Pinpoint the cell where the given text exists, returning its [X, Y] midpoint coordinate. 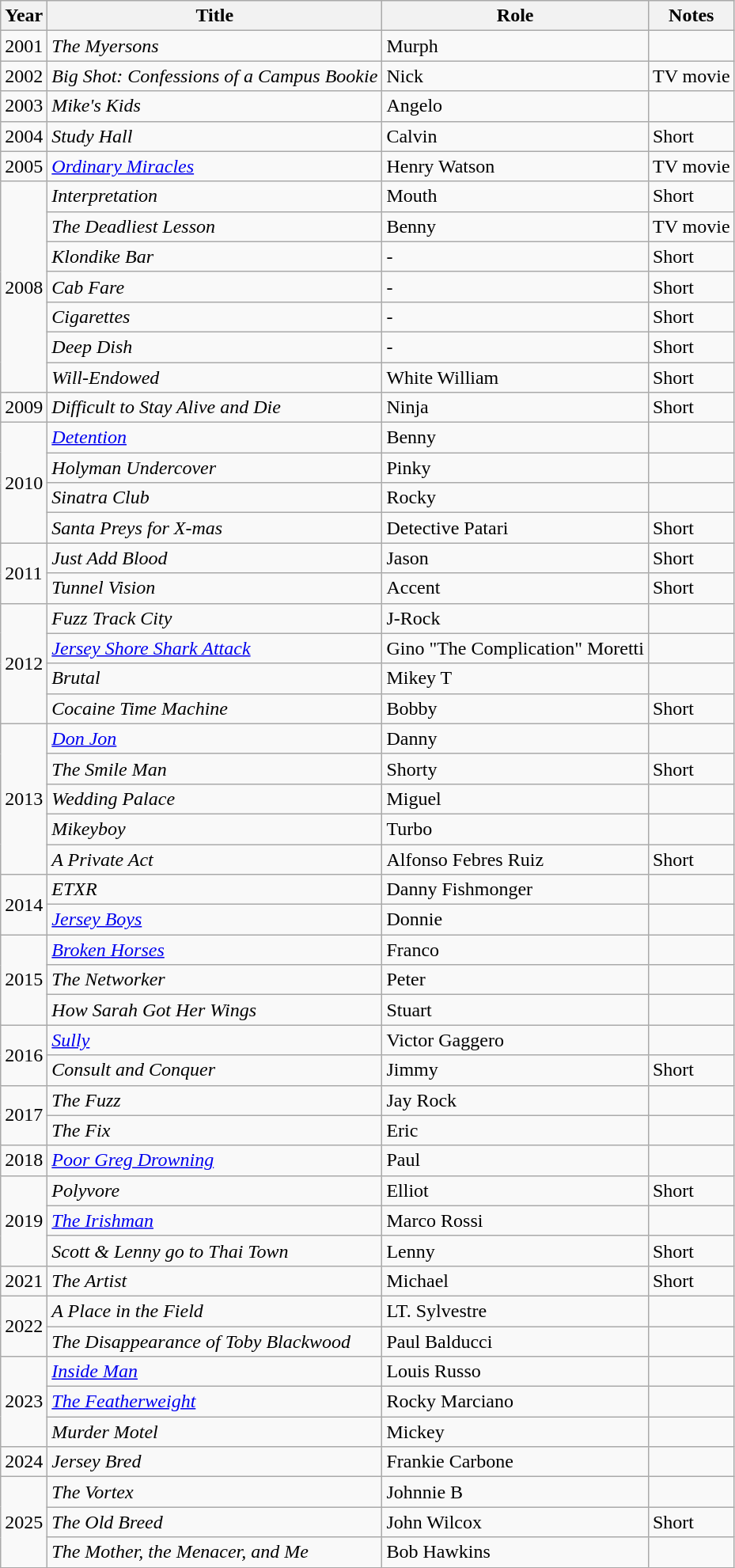
Bob Hawkins [516, 1552]
Just Add Blood [215, 558]
J-Rock [516, 618]
2001 [24, 46]
Ninja [516, 408]
Jason [516, 558]
2005 [24, 166]
Broken Horses [215, 950]
ETXR [215, 890]
2014 [24, 905]
2002 [24, 76]
2016 [24, 1055]
2021 [24, 1281]
Calvin [516, 136]
Poor Greg Drowning [215, 1160]
The Deadliest Lesson [215, 226]
Alfonso Febres Ruiz [516, 859]
Rocky Marciano [516, 1402]
Donnie [516, 920]
Interpretation [215, 196]
The Networker [215, 980]
Stuart [516, 1010]
Elliot [516, 1190]
The Irishman [215, 1221]
Sully [215, 1040]
White William [516, 378]
Paul [516, 1160]
Notes [691, 16]
The Smile Man [215, 769]
Tunnel Vision [215, 588]
John Wilcox [516, 1522]
Role [516, 16]
Johnnie B [516, 1492]
Polyvore [215, 1190]
Jersey Shore Shark Attack [215, 648]
Marco Rossi [516, 1221]
The Vortex [215, 1492]
Cab Fare [215, 287]
Turbo [516, 829]
2024 [24, 1462]
Paul Balducci [516, 1342]
Murph [516, 46]
Detention [215, 438]
Michael [516, 1281]
Rocky [516, 498]
The Disappearance of Toby Blackwood [215, 1342]
The Myersons [215, 46]
Louis Russo [516, 1372]
Consult and Conquer [215, 1070]
Lenny [516, 1251]
Sinatra Club [215, 498]
Will-Endowed [215, 378]
2017 [24, 1115]
Nick [516, 76]
Peter [516, 980]
2019 [24, 1221]
Accent [516, 588]
Murder Motel [215, 1432]
Mike's Kids [215, 106]
2010 [24, 483]
Study Hall [215, 136]
Brutal [215, 678]
The Mother, the Menacer, and Me [215, 1552]
Title [215, 16]
Mikeyboy [215, 829]
Cocaine Time Machine [215, 708]
Miguel [516, 799]
Jersey Boys [215, 920]
Mickey [516, 1432]
Santa Preys for X-mas [215, 528]
Jimmy [516, 1070]
2008 [24, 287]
Victor Gaggero [516, 1040]
2013 [24, 799]
Mikey T [516, 678]
2025 [24, 1522]
2004 [24, 136]
Holyman Undercover [215, 468]
Danny [516, 738]
Don Jon [215, 738]
Difficult to Stay Alive and Die [215, 408]
Cigarettes [215, 317]
A Place in the Field [215, 1311]
Wedding Palace [215, 799]
Jay Rock [516, 1100]
2011 [24, 573]
Eric [516, 1130]
Fuzz Track City [215, 618]
Klondike Bar [215, 256]
2009 [24, 408]
2022 [24, 1326]
Shorty [516, 769]
Angelo [516, 106]
Frankie Carbone [516, 1462]
How Sarah Got Her Wings [215, 1010]
Danny Fishmonger [516, 890]
Gino "The Complication" Moretti [516, 648]
2015 [24, 980]
Detective Patari [516, 528]
Mouth [516, 196]
2018 [24, 1160]
Bobby [516, 708]
The Featherweight [215, 1402]
The Fuzz [215, 1100]
Pinky [516, 468]
Ordinary Miracles [215, 166]
Scott & Lenny go to Thai Town [215, 1251]
Year [24, 16]
2012 [24, 663]
The Old Breed [215, 1522]
2003 [24, 106]
The Artist [215, 1281]
Inside Man [215, 1372]
LT. Sylvestre [516, 1311]
Franco [516, 950]
The Fix [215, 1130]
Big Shot: Confessions of a Campus Bookie [215, 76]
2023 [24, 1402]
Jersey Bred [215, 1462]
Henry Watson [516, 166]
Deep Dish [215, 347]
A Private Act [215, 859]
